Identify which cell holds the provided text, then report its [x, y] central coordinate. 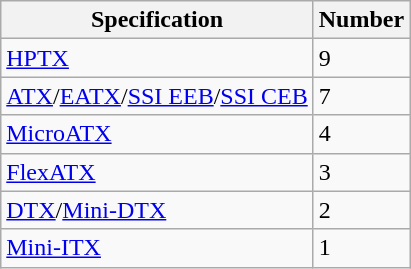
3 [361, 172]
Mini-ITX [157, 248]
9 [361, 58]
HPTX [157, 58]
Number [361, 20]
7 [361, 96]
MicroATX [157, 134]
ATX/EATX/SSI EEB/SSI CEB [157, 96]
FlexATX [157, 172]
Specification [157, 20]
DTX/Mini-DTX [157, 210]
4 [361, 134]
2 [361, 210]
1 [361, 248]
